Detect which cell encompasses the target text, then output its [X, Y] center coordinate. 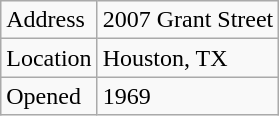
1969 [188, 96]
Address [49, 20]
Location [49, 58]
Opened [49, 96]
Houston, TX [188, 58]
2007 Grant Street [188, 20]
